Pinpoint the cell where the given text exists, returning its (X, Y) midpoint coordinate. 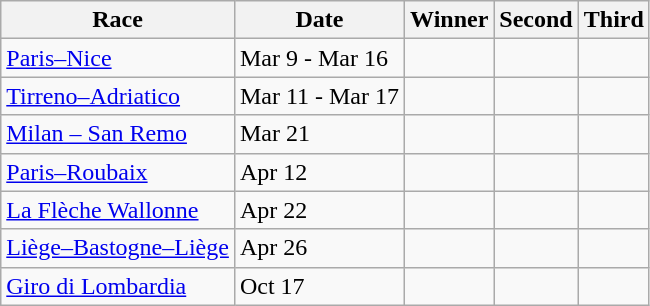
Liège–Bastogne–Liège (118, 248)
Mar 11 - Mar 17 (319, 96)
Apr 26 (319, 248)
Tirreno–Adriatico (118, 96)
Oct 17 (319, 286)
Mar 21 (319, 134)
Date (319, 20)
Second (536, 20)
Winner (450, 20)
Giro di Lombardia (118, 286)
Mar 9 - Mar 16 (319, 58)
Third (614, 20)
Apr 22 (319, 210)
La Flèche Wallonne (118, 210)
Paris–Roubaix (118, 172)
Milan – San Remo (118, 134)
Race (118, 20)
Paris–Nice (118, 58)
Apr 12 (319, 172)
